Identify which cell holds the provided text, then report its (X, Y) central coordinate. 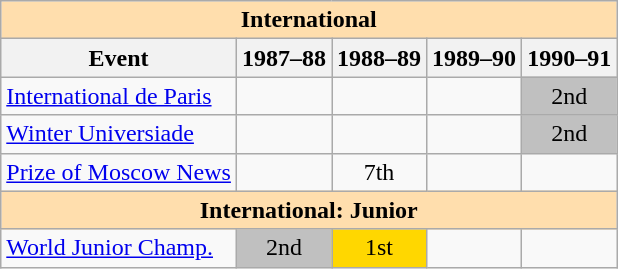
1987–88 (284, 58)
World Junior Champ. (119, 248)
1990–91 (570, 58)
Prize of Moscow News (119, 172)
Winter Universiade (119, 134)
International de Paris (119, 96)
1989–90 (474, 58)
1st (380, 248)
International (309, 20)
International: Junior (309, 210)
7th (380, 172)
1988–89 (380, 58)
Event (119, 58)
